Locate the cell with the specified text and output its (X, Y) center coordinate. 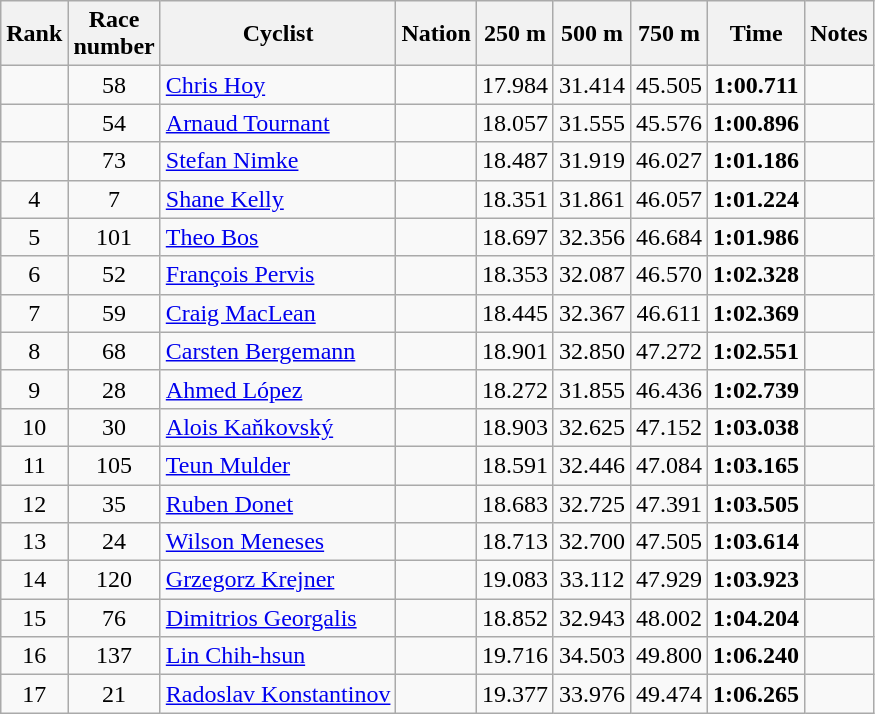
33.976 (592, 694)
18.713 (514, 542)
68 (114, 351)
1:03.038 (756, 427)
16 (34, 656)
1:02.551 (756, 351)
33.112 (592, 580)
1:02.328 (756, 275)
1:03.505 (756, 503)
17 (34, 694)
11 (34, 465)
1:01.224 (756, 199)
1:02.739 (756, 389)
24 (114, 542)
10 (34, 427)
1:00.711 (756, 85)
32.367 (592, 313)
Grzegorz Krejner (278, 580)
19.716 (514, 656)
Craig MacLean (278, 313)
Wilson Meneses (278, 542)
18.445 (514, 313)
Ruben Donet (278, 503)
32.700 (592, 542)
31.555 (592, 123)
45.576 (670, 123)
17.984 (514, 85)
18.057 (514, 123)
120 (114, 580)
54 (114, 123)
31.414 (592, 85)
28 (114, 389)
32.087 (592, 275)
Radoslav Konstantinov (278, 694)
Racenumber (114, 34)
31.919 (592, 161)
18.272 (514, 389)
46.570 (670, 275)
13 (34, 542)
105 (114, 465)
1:03.923 (756, 580)
137 (114, 656)
Dimitrios Georgalis (278, 618)
49.474 (670, 694)
18.487 (514, 161)
76 (114, 618)
47.152 (670, 427)
1:06.265 (756, 694)
1:06.240 (756, 656)
18.353 (514, 275)
46.684 (670, 237)
18.901 (514, 351)
Time (756, 34)
32.850 (592, 351)
46.611 (670, 313)
18.591 (514, 465)
François Pervis (278, 275)
47.929 (670, 580)
14 (34, 580)
32.356 (592, 237)
18.697 (514, 237)
4 (34, 199)
1:02.369 (756, 313)
32.943 (592, 618)
1:01.186 (756, 161)
Lin Chih-hsun (278, 656)
30 (114, 427)
Chris Hoy (278, 85)
18.351 (514, 199)
250 m (514, 34)
73 (114, 161)
58 (114, 85)
18.852 (514, 618)
32.625 (592, 427)
Rank (34, 34)
500 m (592, 34)
45.505 (670, 85)
46.057 (670, 199)
9 (34, 389)
Nation (436, 34)
19.083 (514, 580)
8 (34, 351)
Cyclist (278, 34)
1:03.614 (756, 542)
1:01.986 (756, 237)
12 (34, 503)
46.027 (670, 161)
Theo Bos (278, 237)
47.272 (670, 351)
1:00.896 (756, 123)
Alois Kaňkovský (278, 427)
49.800 (670, 656)
750 m (670, 34)
59 (114, 313)
5 (34, 237)
48.002 (670, 618)
34.503 (592, 656)
18.683 (514, 503)
Notes (839, 34)
35 (114, 503)
18.903 (514, 427)
Teun Mulder (278, 465)
101 (114, 237)
46.436 (670, 389)
Stefan Nimke (278, 161)
47.505 (670, 542)
6 (34, 275)
Ahmed López (278, 389)
47.391 (670, 503)
31.861 (592, 199)
32.725 (592, 503)
1:04.204 (756, 618)
52 (114, 275)
19.377 (514, 694)
32.446 (592, 465)
Carsten Bergemann (278, 351)
Arnaud Tournant (278, 123)
47.084 (670, 465)
Shane Kelly (278, 199)
1:03.165 (756, 465)
15 (34, 618)
31.855 (592, 389)
21 (114, 694)
